Pinpoint the cell where the given text exists, returning its (x, y) midpoint coordinate. 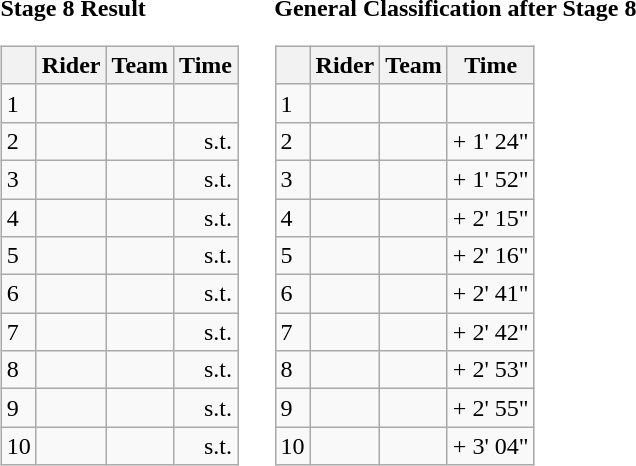
+ 2' 41" (490, 294)
+ 1' 52" (490, 179)
+ 2' 55" (490, 408)
+ 2' 16" (490, 256)
+ 2' 53" (490, 370)
+ 2' 15" (490, 217)
+ 1' 24" (490, 141)
+ 2' 42" (490, 332)
+ 3' 04" (490, 446)
